Output the (x, y) coordinate of the center of the cell containing the given text.  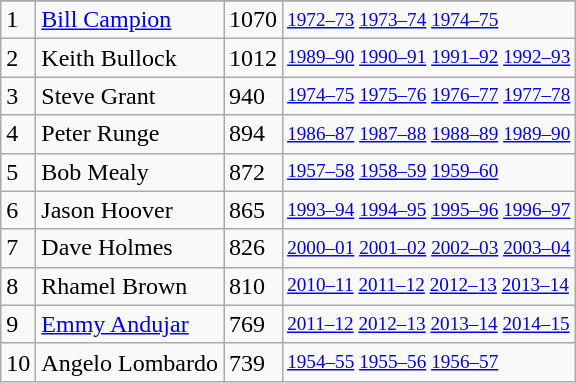
2000–01 2001–02 2002–03 2003–04 (429, 248)
Steve Grant (130, 96)
769 (254, 324)
810 (254, 286)
Peter Runge (130, 134)
2011–12 2012–13 2013–14 2014–15 (429, 324)
872 (254, 172)
1070 (254, 20)
4 (18, 134)
865 (254, 210)
Jason Hoover (130, 210)
Keith Bullock (130, 58)
1954–55 1955–56 1956–57 (429, 362)
6 (18, 210)
1957–58 1958–59 1959–60 (429, 172)
10 (18, 362)
5 (18, 172)
Rhamel Brown (130, 286)
1993–94 1994–95 1995–96 1996–97 (429, 210)
7 (18, 248)
2010–11 2011–12 2012–13 2013–14 (429, 286)
1972–73 1973–74 1974–75 (429, 20)
Bob Mealy (130, 172)
1012 (254, 58)
739 (254, 362)
940 (254, 96)
1989–90 1990–91 1991–92 1992–93 (429, 58)
2 (18, 58)
1 (18, 20)
9 (18, 324)
8 (18, 286)
Bill Campion (130, 20)
826 (254, 248)
Angelo Lombardo (130, 362)
1986–87 1987–88 1988–89 1989–90 (429, 134)
894 (254, 134)
Dave Holmes (130, 248)
3 (18, 96)
Emmy Andujar (130, 324)
1974–75 1975–76 1976–77 1977–78 (429, 96)
